From the cell containing the given text, extract its center point as [x, y] coordinate. 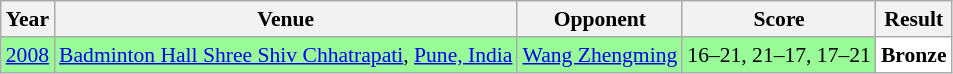
16–21, 21–17, 17–21 [779, 55]
2008 [28, 55]
Badminton Hall Shree Shiv Chhatrapati, Pune, India [286, 55]
Wang Zhengming [600, 55]
Result [914, 19]
Venue [286, 19]
Score [779, 19]
Bronze [914, 55]
Year [28, 19]
Opponent [600, 19]
